Determine the [x, y] coordinate at the center of the cell enclosing the given text.  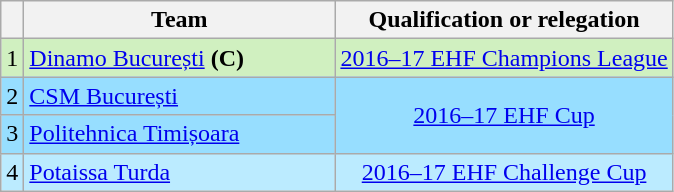
Potaissa Turda [180, 172]
Politehnica Timișoara [180, 134]
3 [12, 134]
Team [180, 20]
CSM București [180, 96]
2016–17 EHF Champions League [504, 58]
4 [12, 172]
2 [12, 96]
2016–17 EHF Cup [504, 115]
1 [12, 58]
Dinamo București (C) [180, 58]
Qualification or relegation [504, 20]
2016–17 EHF Challenge Cup [504, 172]
